Capture the cell that displays the provided text and extract its [x, y] central coordinate. 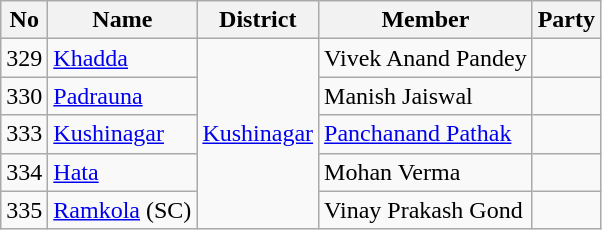
Hata [122, 172]
Khadda [122, 58]
Panchanand Pathak [426, 134]
No [24, 20]
Vinay Prakash Gond [426, 210]
330 [24, 96]
Ramkola (SC) [122, 210]
Mohan Verma [426, 172]
Manish Jaiswal [426, 96]
Party [566, 20]
333 [24, 134]
334 [24, 172]
329 [24, 58]
Name [122, 20]
District [258, 20]
Vivek Anand Pandey [426, 58]
335 [24, 210]
Padrauna [122, 96]
Member [426, 20]
